Determine the [X, Y] coordinate at the center of the cell enclosing the given text.  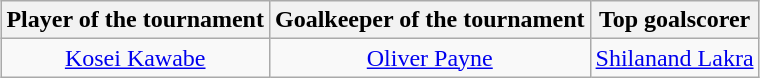
Top goalscorer [674, 20]
Player of the tournament [136, 20]
Goalkeeper of the tournament [430, 20]
Oliver Payne [430, 58]
Kosei Kawabe [136, 58]
Shilanand Lakra [674, 58]
